Determine the [x, y] coordinate at the center of the cell enclosing the given text.  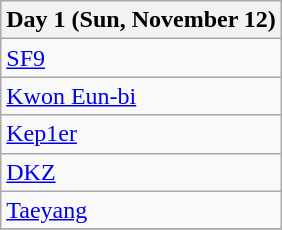
DKZ [142, 172]
Kep1er [142, 134]
SF9 [142, 58]
Kwon Eun-bi [142, 96]
Taeyang [142, 210]
Day 1 (Sun, November 12) [142, 20]
